Search for the cell housing the specified text and yield its [X, Y] center coordinate. 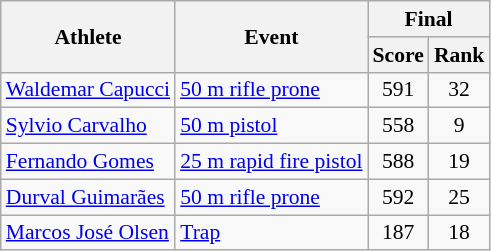
Final [429, 19]
Rank [460, 55]
Athlete [88, 36]
19 [460, 162]
Fernando Gomes [88, 162]
25 m rapid fire pistol [271, 162]
187 [398, 233]
Durval Guimarães [88, 197]
Waldemar Capucci [88, 90]
558 [398, 126]
32 [460, 90]
Sylvio Carvalho [88, 126]
50 m pistol [271, 126]
Marcos José Olsen [88, 233]
591 [398, 90]
Event [271, 36]
592 [398, 197]
Score [398, 55]
18 [460, 233]
25 [460, 197]
Trap [271, 233]
9 [460, 126]
588 [398, 162]
